Provide the (X, Y) coordinate of the cell's center where the given text is located.  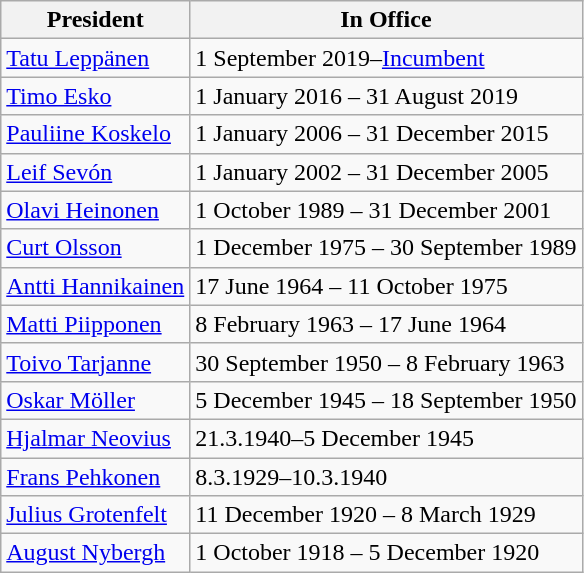
Oskar Möller (96, 400)
11 December 1920 – 8 March 1929 (386, 515)
August Nybergh (96, 553)
Tatu Leppänen (96, 58)
8 February 1963 – 17 June 1964 (386, 324)
1 September 2019–Incumbent (386, 58)
President (96, 20)
Hjalmar Neovius (96, 438)
17 June 1964 – 11 October 1975 (386, 286)
30 September 1950 – 8 February 1963 (386, 362)
Matti Piipponen (96, 324)
1 January 2016 – 31 August 2019 (386, 96)
Curt Olsson (96, 248)
Antti Hannikainen (96, 286)
1 December 1975 – 30 September 1989 (386, 248)
Pauliine Koskelo (96, 134)
21.3.1940–5 December 1945 (386, 438)
Frans Pehkonen (96, 477)
In Office (386, 20)
1 January 2002 – 31 December 2005 (386, 172)
Leif Sevón (96, 172)
Toivo Tarjanne (96, 362)
Julius Grotenfelt (96, 515)
Timo Esko (96, 96)
1 October 1918 – 5 December 1920 (386, 553)
5 December 1945 – 18 September 1950 (386, 400)
Olavi Heinonen (96, 210)
8.3.1929–10.3.1940 (386, 477)
1 January 2006 – 31 December 2015 (386, 134)
1 October 1989 – 31 December 2001 (386, 210)
